Locate the cell with the specified text and output its (X, Y) center coordinate. 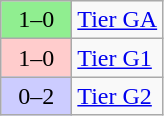
0–2 (36, 96)
Tier GA (118, 20)
Tier G2 (118, 96)
Tier G1 (118, 58)
